Find where the given text appears and provide that cell's center as [x, y] coordinate. 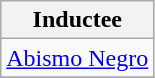
Abismo Negro [78, 58]
Inductee [78, 20]
